Identify which cell holds the provided text, then report its (X, Y) central coordinate. 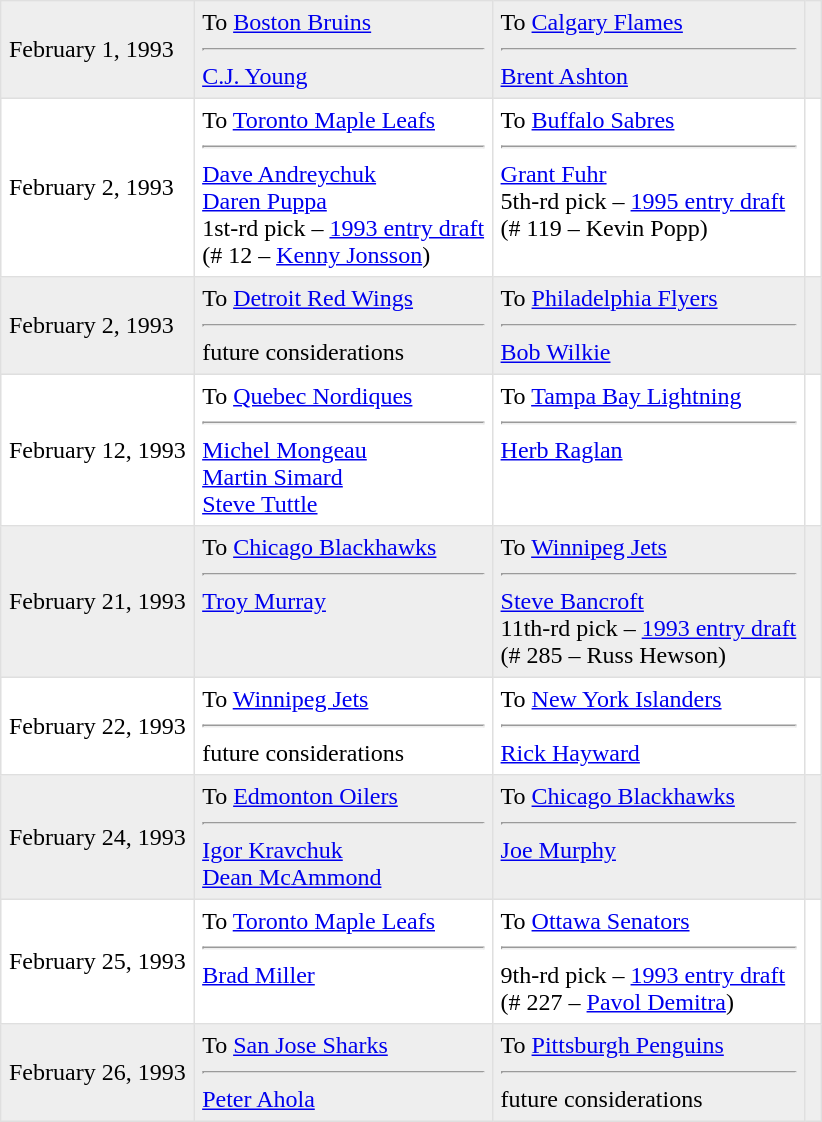
To Toronto Maple LeafsBrad Miller (343, 961)
To Detroit Red Wingsfuture considerations (343, 326)
February 1, 1993 (98, 50)
To Toronto Maple LeafsDave AndreychukDaren Puppa1st-rd pick – 1993 entry draft(# 12 – Kenny Jonsson) (343, 187)
To New York IslandersRick Hayward (648, 726)
February 25, 1993 (98, 961)
To Boston BruinsC.J. Young (343, 50)
February 22, 1993 (98, 726)
To San Jose SharksPeter Ahola (343, 1073)
To Quebec NordiquesMichel MongeauMartin SimardSteve Tuttle (343, 450)
To Chicago BlackhawksJoe Murphy (648, 837)
To Ottawa Senators9th-rd pick – 1993 entry draft(# 227 – Pavol Demitra) (648, 961)
To Edmonton OilersIgor KravchukDean McAmmond (343, 837)
To Pittsburgh Penguinsfuture considerations (648, 1073)
To Chicago BlackhawksTroy Murray (343, 602)
To Calgary FlamesBrent Ashton (648, 50)
February 21, 1993 (98, 602)
To Philadelphia FlyersBob Wilkie (648, 326)
To Buffalo SabresGrant Fuhr5th-rd pick – 1995 entry draft(# 119 – Kevin Popp) (648, 187)
To Winnipeg Jetsfuture considerations (343, 726)
February 12, 1993 (98, 450)
February 24, 1993 (98, 837)
February 26, 1993 (98, 1073)
To Tampa Bay LightningHerb Raglan (648, 450)
To Winnipeg JetsSteve Bancroft11th-rd pick – 1993 entry draft(# 285 – Russ Hewson) (648, 602)
